Locate the cell with the specified text and output its [X, Y] center coordinate. 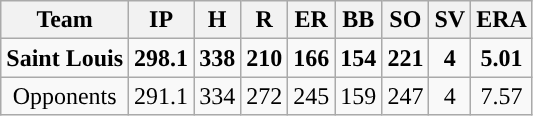
272 [264, 96]
IP [162, 20]
BB [358, 20]
221 [406, 58]
Team [65, 20]
R [264, 20]
154 [358, 58]
ERA [502, 20]
210 [264, 58]
334 [218, 96]
ER [312, 20]
SV [450, 20]
7.57 [502, 96]
5.01 [502, 58]
H [218, 20]
159 [358, 96]
291.1 [162, 96]
Saint Louis [65, 58]
298.1 [162, 58]
245 [312, 96]
338 [218, 58]
Opponents [65, 96]
SO [406, 20]
166 [312, 58]
247 [406, 96]
